Return the (X, Y) coordinate for the center point of the cell that contains the specified text.  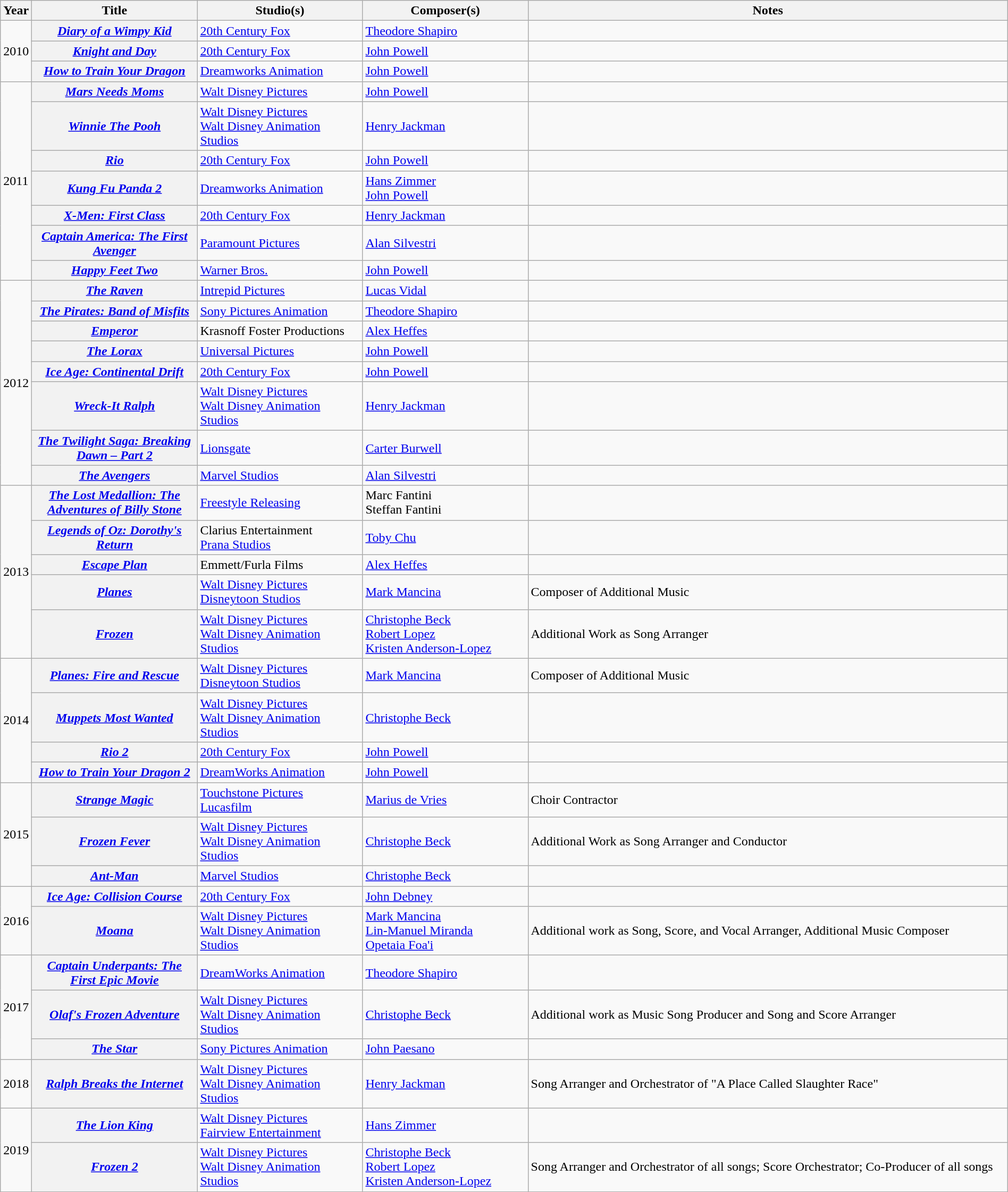
Moana (115, 931)
Ralph Breaks the Internet (115, 1084)
Song Arranger and Orchestrator of "A Place Called Slaughter Race" (768, 1084)
Choir Contractor (768, 800)
Additional Work as Song Arranger (768, 634)
Emperor (115, 331)
Intrepid Pictures (280, 290)
Marc FantiniSteffan Fantini (446, 503)
Rio (115, 161)
Captain Underpants: The First Epic Movie (115, 973)
The Pirates: Band of Misfits (115, 311)
Mark MancinaLin-Manuel MirandaOpetaia Foa'i (446, 931)
John Paesano (446, 1049)
Lionsgate (280, 448)
How to Train Your Dragon (115, 71)
Frozen Fever (115, 842)
The Avengers (115, 475)
Ant-Man (115, 876)
John Debney (446, 896)
Mars Needs Moms (115, 91)
Walt Disney Pictures (280, 91)
Freestyle Releasing (280, 503)
Marius de Vries (446, 800)
The Lorax (115, 351)
2015 (16, 835)
Additional work as Music Song Producer and Song and Score Arranger (768, 1014)
Olaf's Frozen Adventure (115, 1014)
Warner Bros. (280, 270)
Diary of a Wimpy Kid (115, 31)
Knight and Day (115, 51)
2013 (16, 572)
Winnie The Pooh (115, 126)
Year (16, 11)
Additional work as Song, Score, and Vocal Arranger, Additional Music Composer (768, 931)
2016 (16, 921)
2012 (16, 383)
2011 (16, 181)
Planes: Fire and Rescue (115, 675)
Happy Feet Two (115, 270)
Carter Burwell (446, 448)
Paramount Pictures (280, 242)
2014 (16, 720)
Ice Age: Collision Course (115, 896)
Universal Pictures (280, 351)
Captain America: The First Avenger (115, 242)
2017 (16, 1007)
2018 (16, 1084)
The Lion King (115, 1125)
Strange Magic (115, 800)
Studio(s) (280, 11)
Composer(s) (446, 11)
Wreck-It Ralph (115, 406)
2019 (16, 1149)
Krasnoff Foster Productions (280, 331)
Frozen (115, 634)
Toby Chu (446, 537)
Song Arranger and Orchestrator of all songs; Score Orchestrator; Co-Producer of all songs (768, 1167)
Hans Zimmer (446, 1125)
Emmett/Furla Films (280, 565)
Frozen 2 (115, 1167)
Lucas Vidal (446, 290)
Escape Plan (115, 565)
Additional Work as Song Arranger and Conductor (768, 842)
Walt Disney PicturesFairview Entertainment (280, 1125)
Planes (115, 592)
The Raven (115, 290)
Title (115, 11)
2010 (16, 51)
How to Train Your Dragon 2 (115, 772)
The Twilight Saga: Breaking Dawn – Part 2 (115, 448)
X-Men: First Class (115, 215)
Touchstone PicturesLucasfilm (280, 800)
Notes (768, 11)
The Lost Medallion: The Adventures of Billy Stone (115, 503)
Hans ZimmerJohn Powell (446, 188)
Rio 2 (115, 752)
Clarius EntertainmentPrana Studios (280, 537)
Kung Fu Panda 2 (115, 188)
Ice Age: Continental Drift (115, 372)
The Star (115, 1049)
Legends of Oz: Dorothy's Return (115, 537)
Muppets Most Wanted (115, 717)
